Determine the [X, Y] coordinate at the center of the cell enclosing the given text.  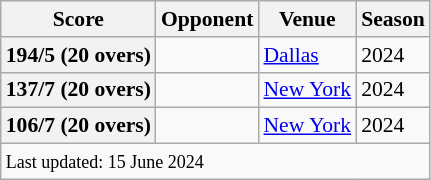
137/7 (20 overs) [78, 90]
194/5 (20 overs) [78, 55]
106/7 (20 overs) [78, 126]
Opponent [208, 19]
Dallas [307, 55]
Venue [307, 19]
Last updated: 15 June 2024 [216, 162]
Score [78, 19]
Season [393, 19]
